Output the [x, y] coordinate of the center of the cell containing the given text.  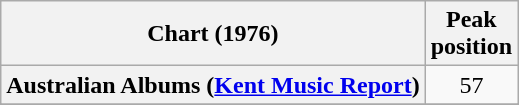
Chart (1976) [213, 34]
Australian Albums (Kent Music Report) [213, 85]
Peakposition [471, 34]
57 [471, 85]
